Extract the (X, Y) coordinate from the center of the cell holding the provided text.  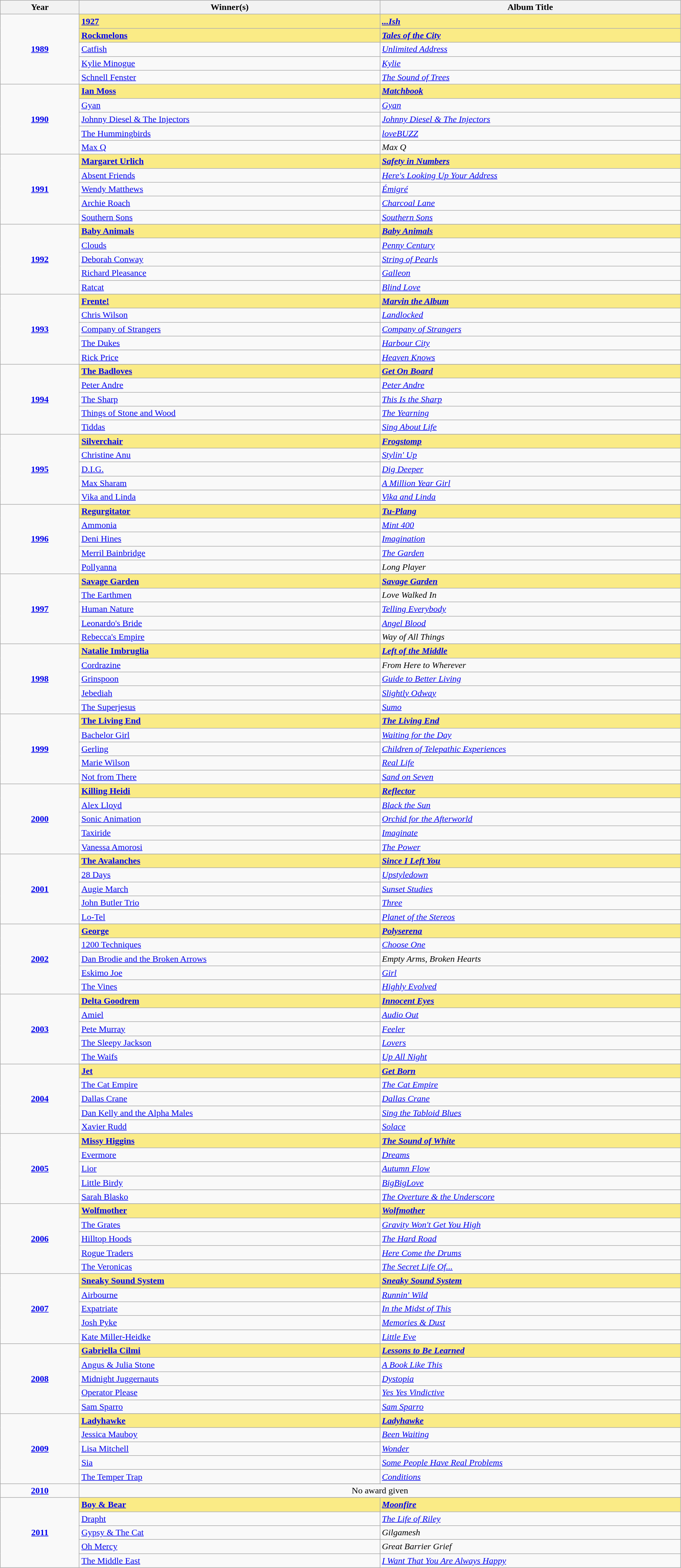
Penny Century (530, 245)
1998 (40, 679)
2009 (40, 1449)
Dystopia (530, 1379)
Rebecca's Empire (230, 637)
1992 (40, 259)
Amiel (230, 1015)
Kylie (530, 63)
Leonardo's Bride (230, 623)
Evermore (230, 1155)
BigBigLove (530, 1183)
Richard Pleasance (230, 273)
1995 (40, 469)
Xavier Rudd (230, 1127)
Delta Goodrem (230, 1001)
Not from There (230, 777)
Jessica Mauboy (230, 1435)
Sia (230, 1462)
2004 (40, 1099)
John Butler Trio (230, 903)
Unlimited Address (530, 49)
Autumn Flow (530, 1169)
1990 (40, 119)
2008 (40, 1379)
The Earthmen (230, 595)
The Sound of Trees (530, 77)
Feeler (530, 1029)
Reflector (530, 791)
Natalie Imbruglia (230, 651)
Imaginate (530, 833)
Gravity Won't Get You High (530, 1225)
Merril Bainbridge (230, 553)
Winner(s) (230, 7)
In the Midst of This (530, 1309)
Lessons to Be Learned (530, 1351)
Up All Night (530, 1057)
Long Player (530, 567)
Regurgitator (230, 511)
Grinspoon (230, 679)
2011 (40, 1532)
Been Waiting (530, 1435)
Telling Everybody (530, 609)
Vanessa Amorosi (230, 847)
Jebediah (230, 693)
...Ish (530, 21)
The Waifs (230, 1057)
Sunset Studies (530, 889)
2006 (40, 1239)
The Avalanches (230, 861)
Sand on Seven (530, 777)
Sonic Animation (230, 819)
Gilgamesh (530, 1533)
Max Sharam (230, 483)
1994 (40, 399)
Love Walked In (530, 595)
Blind Love (530, 287)
Dan Brodie and the Broken Arrows (230, 959)
Choose One (530, 945)
The Garden (530, 553)
Émigré (530, 189)
Dreams (530, 1155)
From Here to Wherever (530, 665)
1991 (40, 189)
2002 (40, 959)
Runnin' Wild (530, 1294)
Human Nature (230, 609)
Year (40, 7)
Sarah Blasko (230, 1197)
2000 (40, 819)
Frente! (230, 301)
Sumo (530, 707)
loveBUZZ (530, 133)
Alex Lloyd (230, 805)
Hilltop Hoods (230, 1239)
Schnell Fenster (230, 77)
Gerling (230, 749)
Harbour City (530, 343)
Silverchair (230, 441)
Moonfire (530, 1504)
Black the Sun (530, 805)
1200 Techniques (230, 945)
Empty Arms, Broken Hearts (530, 959)
A Million Year Girl (530, 483)
Christine Anu (230, 455)
Kate Miller-Heidke (230, 1337)
Get Born (530, 1071)
1996 (40, 539)
Pollyanna (230, 567)
Lo-Tel (230, 917)
D.I.G. (230, 469)
Chris Wilson (230, 315)
Marie Wilson (230, 763)
Wonder (530, 1449)
Taxiride (230, 833)
Midnight Juggernauts (230, 1379)
Great Barrier Grief (530, 1547)
Lior (230, 1169)
1993 (40, 329)
Imagination (530, 539)
The Hard Road (530, 1239)
Children of Telepathic Experiences (530, 749)
Rogue Traders (230, 1253)
Rockmelons (230, 35)
Planet of the Stereos (530, 917)
Josh Pyke (230, 1323)
I Want That You Are Always Happy (530, 1561)
Conditions (530, 1476)
The Dukes (230, 343)
Absent Friends (230, 175)
Guide to Better Living (530, 679)
Memories & Dust (530, 1323)
Three (530, 903)
Kylie Minogue (230, 63)
Lisa Mitchell (230, 1449)
Charcoal Lane (530, 203)
Wendy Matthews (230, 189)
Dig Deeper (530, 469)
Oh Mercy (230, 1547)
Heaven Knows (530, 357)
Polyserena (530, 931)
2005 (40, 1169)
Album Title (530, 7)
The Hummingbirds (230, 133)
Upstyledown (530, 875)
No award given (380, 1490)
Tales of the City (530, 35)
2003 (40, 1029)
28 Days (230, 875)
Boy & Bear (230, 1504)
Frogstomp (530, 441)
Innocent Eyes (530, 1001)
1997 (40, 609)
Ammonia (230, 525)
Archie Roach (230, 203)
Highly Evolved (530, 987)
2001 (40, 889)
1989 (40, 49)
The Life of Riley (530, 1519)
Sing the Tabloid Blues (530, 1113)
String of Pearls (530, 259)
George (230, 931)
Margaret Urlich (230, 161)
Marvin the Album (530, 301)
Dan Kelly and the Alpha Males (230, 1113)
Real Life (530, 763)
Here Come the Drums (530, 1253)
Audio Out (530, 1015)
Way of All Things (530, 637)
Little Birdy (230, 1183)
Little Eve (530, 1337)
Cordrazine (230, 665)
Deborah Conway (230, 259)
The Vines (230, 987)
Rick Price (230, 357)
Gypsy & The Cat (230, 1533)
Matchbook (530, 91)
Sing About Life (530, 427)
Augie March (230, 889)
Killing Heidi (230, 791)
Since I Left You (530, 861)
Operator Please (230, 1393)
Bachelor Girl (230, 735)
Pete Murray (230, 1029)
The Sleepy Jackson (230, 1043)
Clouds (230, 245)
The Badloves (230, 371)
Ian Moss (230, 91)
Girl (530, 973)
2007 (40, 1308)
Here's Looking Up Your Address (530, 175)
Waiting for the Day (530, 735)
Yes Yes Vindictive (530, 1393)
Tiddas (230, 427)
The Yearning (530, 413)
The Grates (230, 1225)
1999 (40, 749)
Landlocked (530, 315)
Catfish (230, 49)
Left of the Middle (530, 651)
Deni Hines (230, 539)
The Middle East (230, 1561)
The Sharp (230, 399)
The Sound of White (530, 1141)
The Overture & the Underscore (530, 1197)
Safety in Numbers (530, 161)
The Temper Trap (230, 1476)
Angel Blood (530, 623)
Tu-Plang (530, 511)
Lovers (530, 1043)
Airbourne (230, 1294)
Galleon (530, 273)
Solace (530, 1127)
This Is the Sharp (530, 399)
2010 (40, 1490)
Missy Higgins (230, 1141)
1927 (230, 21)
A Book Like This (530, 1365)
Angus & Julia Stone (230, 1365)
Gabriella Cilmi (230, 1351)
Some People Have Real Problems (530, 1462)
The Secret Life Of... (530, 1267)
The Veronicas (230, 1267)
Mint 400 (530, 525)
Orchid for the Afterworld (530, 819)
Things of Stone and Wood (230, 413)
Get On Board (530, 371)
Drapht (230, 1519)
Eskimo Joe (230, 973)
Jet (230, 1071)
Expatriate (230, 1309)
The Power (530, 847)
Stylin' Up (530, 455)
Slightly Odway (530, 693)
The Superjesus (230, 707)
Ratcat (230, 287)
